Search for the cell housing the specified text and yield its [x, y] center coordinate. 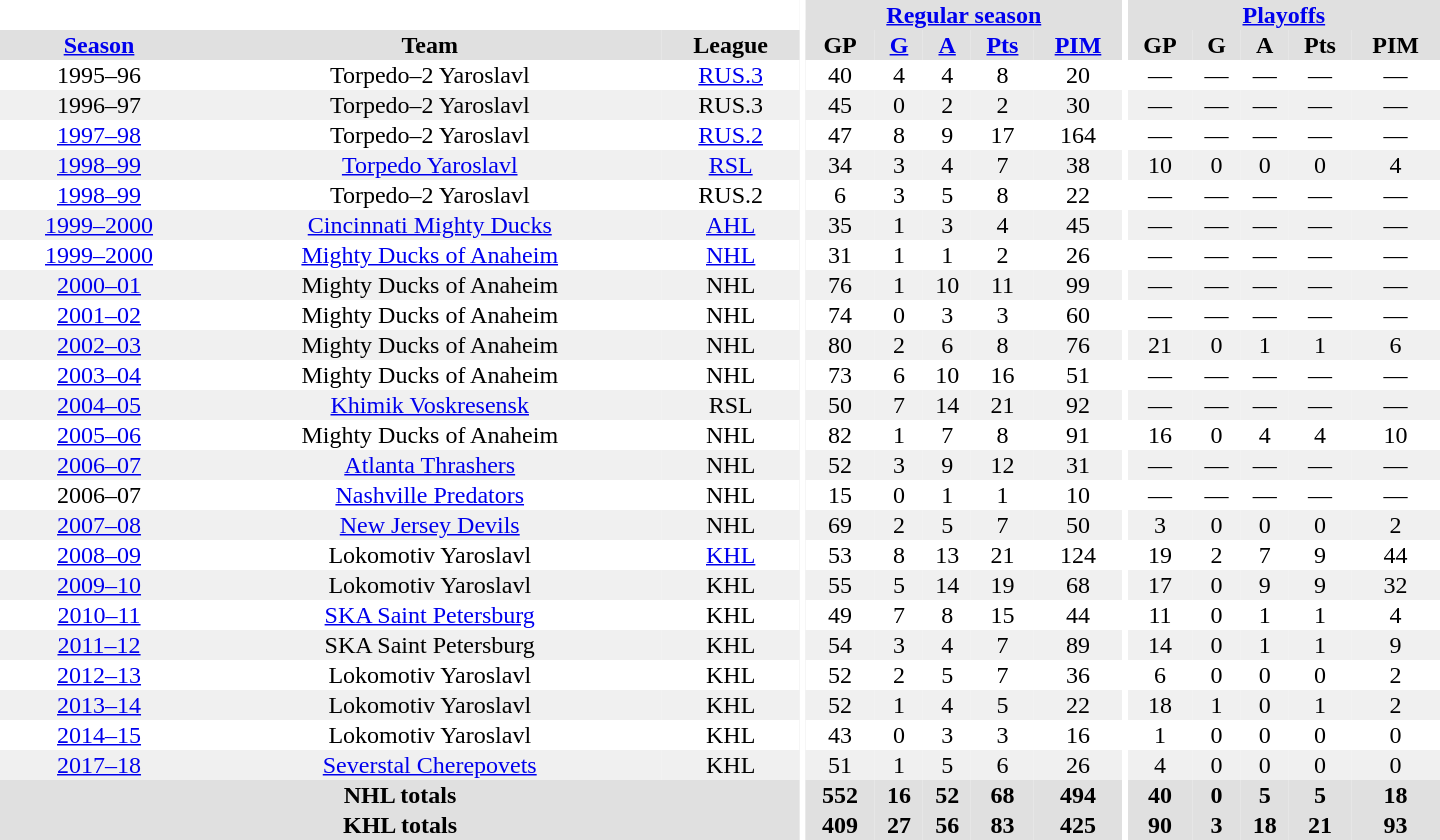
20 [1078, 75]
27 [899, 825]
54 [840, 645]
49 [840, 615]
2011–12 [99, 645]
Team [430, 45]
69 [840, 525]
13 [947, 555]
47 [840, 135]
Cincinnati Mighty Ducks [430, 225]
2012–13 [99, 675]
55 [840, 585]
124 [1078, 555]
99 [1078, 285]
56 [947, 825]
91 [1078, 435]
53 [840, 555]
30 [1078, 105]
43 [840, 735]
90 [1160, 825]
NHL totals [400, 795]
74 [840, 315]
1995–96 [99, 75]
Regular season [964, 15]
60 [1078, 315]
Nashville Predators [430, 495]
1997–98 [99, 135]
80 [840, 345]
425 [1078, 825]
Severstal Cherepovets [430, 765]
36 [1078, 675]
83 [1002, 825]
2014–15 [99, 735]
2008–09 [99, 555]
Torpedo Yaroslavl [430, 165]
73 [840, 375]
82 [840, 435]
New Jersey Devils [430, 525]
409 [840, 825]
2009–10 [99, 585]
Playoffs [1284, 15]
2013–14 [99, 705]
1996–97 [99, 105]
2003–04 [99, 375]
2005–06 [99, 435]
2000–01 [99, 285]
AHL [730, 225]
92 [1078, 405]
2007–08 [99, 525]
KHL totals [400, 825]
2002–03 [99, 345]
35 [840, 225]
93 [1396, 825]
Season [99, 45]
12 [1002, 465]
Khimik Voskresensk [430, 405]
League [730, 45]
38 [1078, 165]
89 [1078, 645]
552 [840, 795]
2004–05 [99, 405]
494 [1078, 795]
164 [1078, 135]
Atlanta Thrashers [430, 465]
34 [840, 165]
2010–11 [99, 615]
32 [1396, 585]
2017–18 [99, 765]
2001–02 [99, 315]
